Return the (x, y) coordinate for the center point of the cell that contains the specified text.  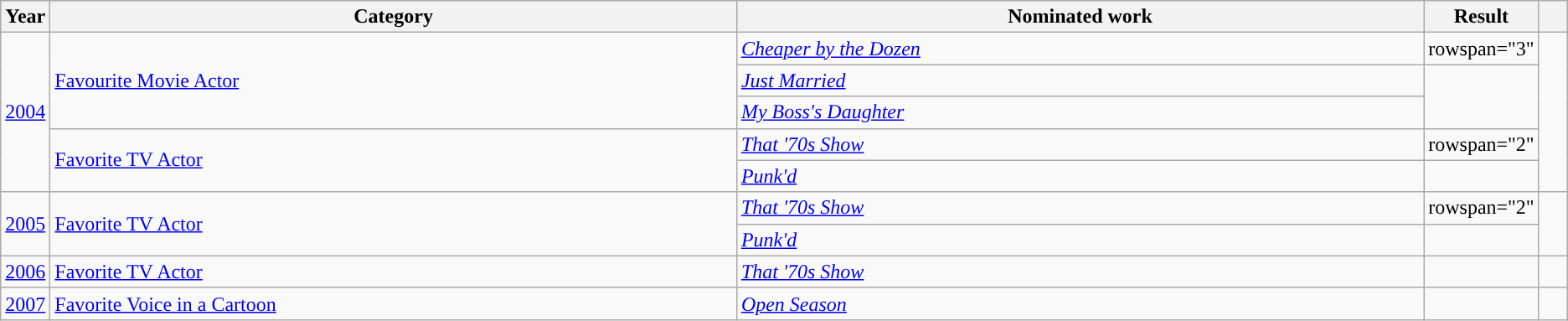
Favorite Voice in a Cartoon (394, 303)
Result (1482, 17)
2007 (25, 303)
2004 (25, 112)
Category (394, 17)
2006 (25, 272)
rowspan="3" (1482, 49)
Year (25, 17)
Just Married (1080, 80)
2005 (25, 224)
Favourite Movie Actor (394, 80)
My Boss's Daughter (1080, 112)
Open Season (1080, 303)
Nominated work (1080, 17)
Cheaper by the Dozen (1080, 49)
